Locate the cell with the specified text and output its (X, Y) center coordinate. 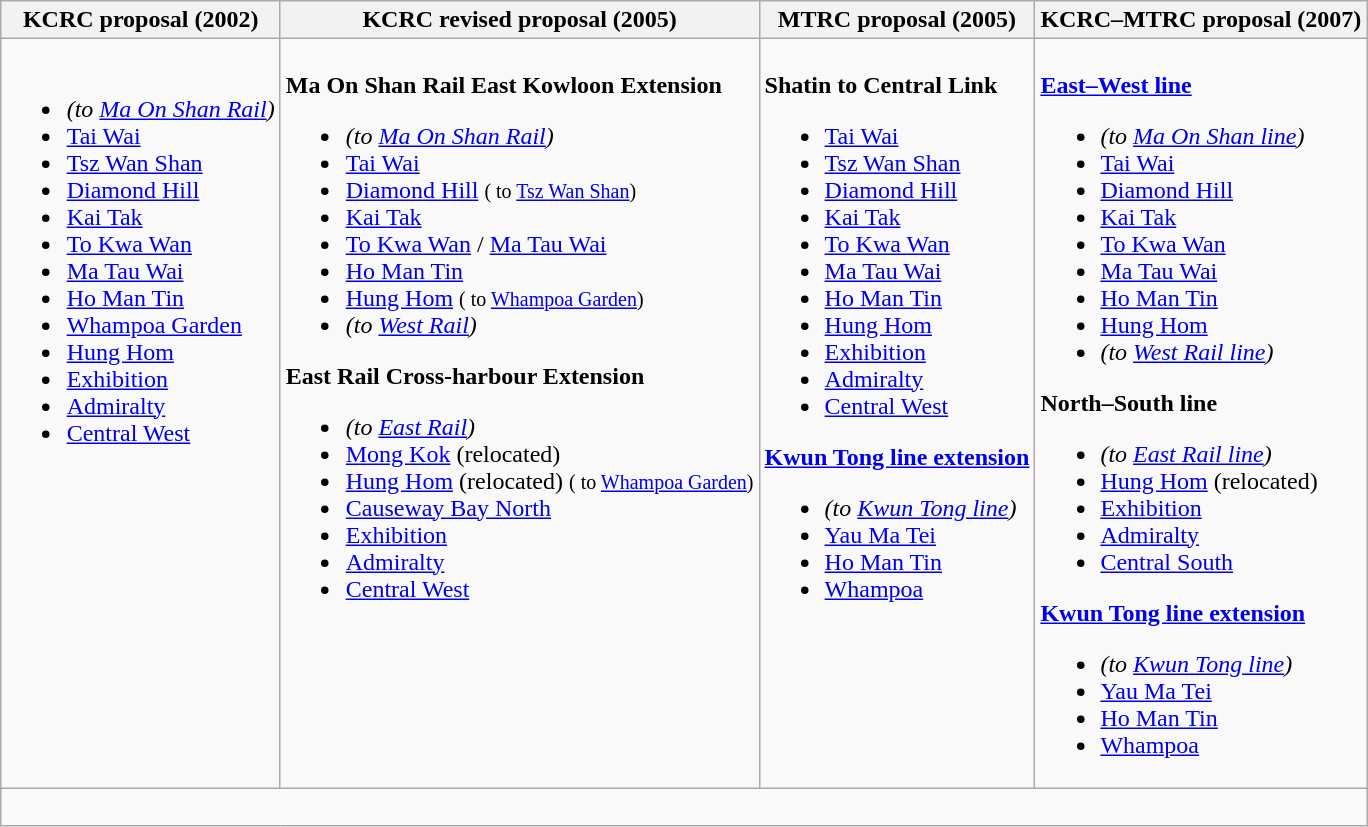
MTRC proposal (2005) (897, 20)
KCRC revised proposal (2005) (520, 20)
KCRC proposal (2002) (140, 20)
KCRC–MTRC proposal (2007) (1201, 20)
(to Ma On Shan Rail)Tai Wai Tsz Wan ShanDiamond Hill Kai TakTo Kwa WanMa Tau WaiHo Man TinWhampoa GardenHung Hom ExhibitionAdmiralty Central West (140, 414)
